Capture the cell that displays the provided text and extract its (X, Y) central coordinate. 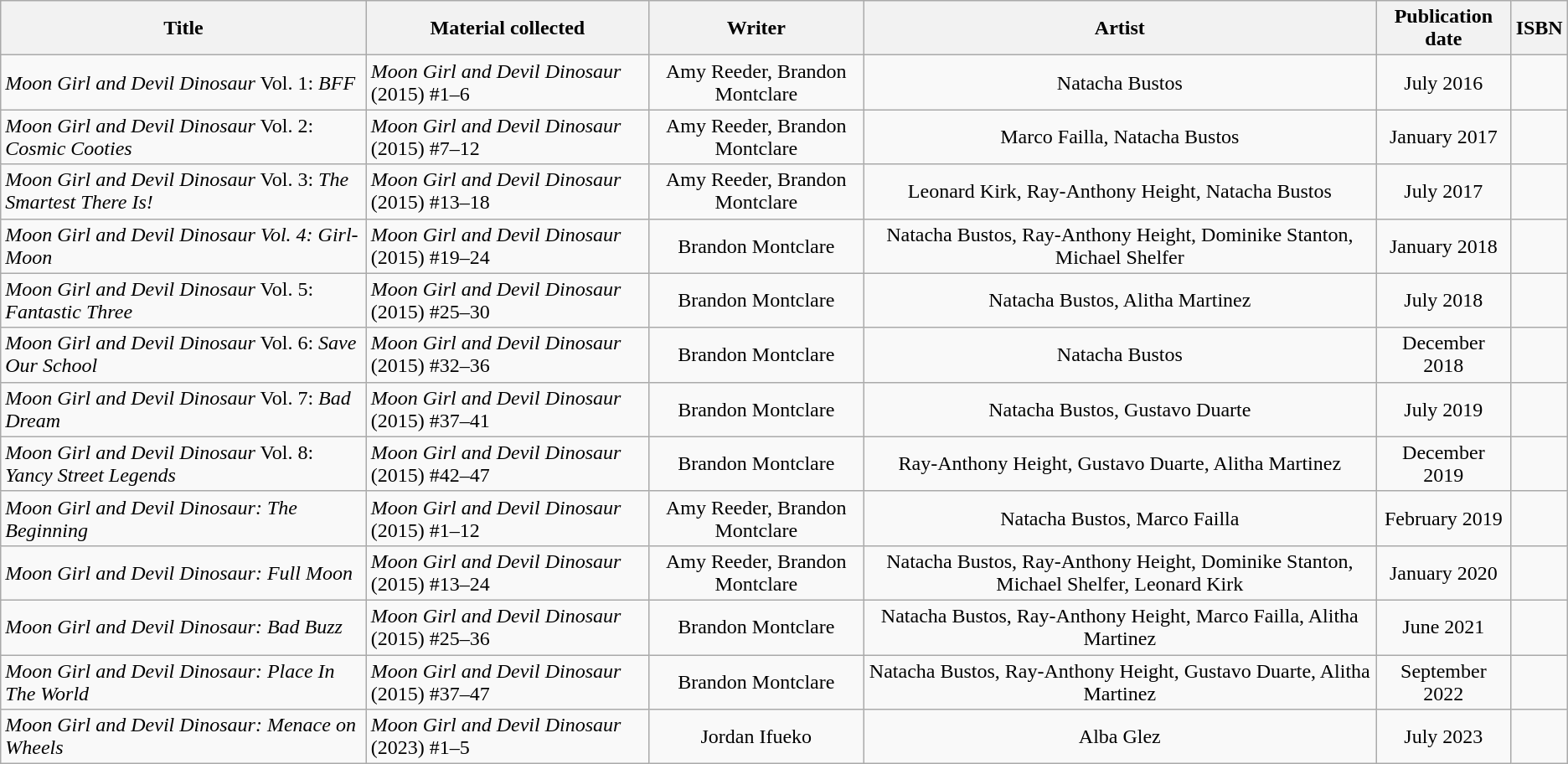
February 2019 (1444, 518)
September 2022 (1444, 682)
Moon Girl and Devil Dinosaur Vol. 8: Yancy Street Legends (183, 464)
January 2017 (1444, 137)
July 2023 (1444, 737)
Moon Girl and Devil Dinosaur (2015) #1–12 (508, 518)
Leonard Kirk, Ray-Anthony Height, Natacha Bustos (1120, 191)
July 2018 (1444, 300)
Writer (756, 28)
Moon Girl and Devil Dinosaur: Place In The World (183, 682)
ISBN (1540, 28)
July 2019 (1444, 409)
Natacha Bustos, Ray-Anthony Height, Gustavo Duarte, Alitha Martinez (1120, 682)
Moon Girl and Devil Dinosaur (2015) #1–6 (508, 82)
Moon Girl and Devil Dinosaur: Bad Buzz (183, 627)
Moon Girl and Devil Dinosaur Vol. 7: Bad Dream (183, 409)
Moon Girl and Devil Dinosaur Vol. 4: Girl-Moon (183, 246)
Natacha Bustos, Ray-Anthony Height, Marco Failla, Alitha Martinez (1120, 627)
December 2018 (1444, 355)
Moon Girl and Devil Dinosaur (2015) #13–18 (508, 191)
Moon Girl and Devil Dinosaur (2015) #19–24 (508, 246)
Natacha Bustos, Marco Failla (1120, 518)
Moon Girl and Devil Dinosaur: The Beginning (183, 518)
Alba Glez (1120, 737)
July 2016 (1444, 82)
Moon Girl and Devil Dinosaur (2015) #37–41 (508, 409)
Jordan Ifueko (756, 737)
Natacha Bustos, Ray-Anthony Height, Dominike Stanton, Michael Shelfer (1120, 246)
Title (183, 28)
Moon Girl and Devil Dinosaur (2023) #1–5 (508, 737)
Material collected (508, 28)
Moon Girl and Devil Dinosaur (2015) #32–36 (508, 355)
January 2020 (1444, 573)
Moon Girl and Devil Dinosaur (2015) #7–12 (508, 137)
July 2017 (1444, 191)
Moon Girl and Devil Dinosaur Vol. 3: The Smartest There Is! (183, 191)
Moon Girl and Devil Dinosaur Vol. 5: Fantastic Three (183, 300)
Moon Girl and Devil Dinosaur (2015) #37–47 (508, 682)
Natacha Bustos, Gustavo Duarte (1120, 409)
Moon Girl and Devil Dinosaur Vol. 1: BFF (183, 82)
Moon Girl and Devil Dinosaur (2015) #25–30 (508, 300)
Publication date (1444, 28)
December 2019 (1444, 464)
Moon Girl and Devil Dinosaur (2015) #25–36 (508, 627)
Moon Girl and Devil Dinosaur: Menace on Wheels (183, 737)
Moon Girl and Devil Dinosaur (2015) #42–47 (508, 464)
Natacha Bustos, Alitha Martinez (1120, 300)
Moon Girl and Devil Dinosaur: Full Moon (183, 573)
January 2018 (1444, 246)
Natacha Bustos, Ray-Anthony Height, Dominike Stanton, Michael Shelfer, Leonard Kirk (1120, 573)
Moon Girl and Devil Dinosaur Vol. 2: Cosmic Cooties (183, 137)
Moon Girl and Devil Dinosaur (2015) #13–24 (508, 573)
Marco Failla, Natacha Bustos (1120, 137)
Ray-Anthony Height, Gustavo Duarte, Alitha Martinez (1120, 464)
Moon Girl and Devil Dinosaur Vol. 6: Save Our School (183, 355)
Artist (1120, 28)
June 2021 (1444, 627)
